Scan for the cell matching the given text and deliver its [X, Y] coordinate at center. 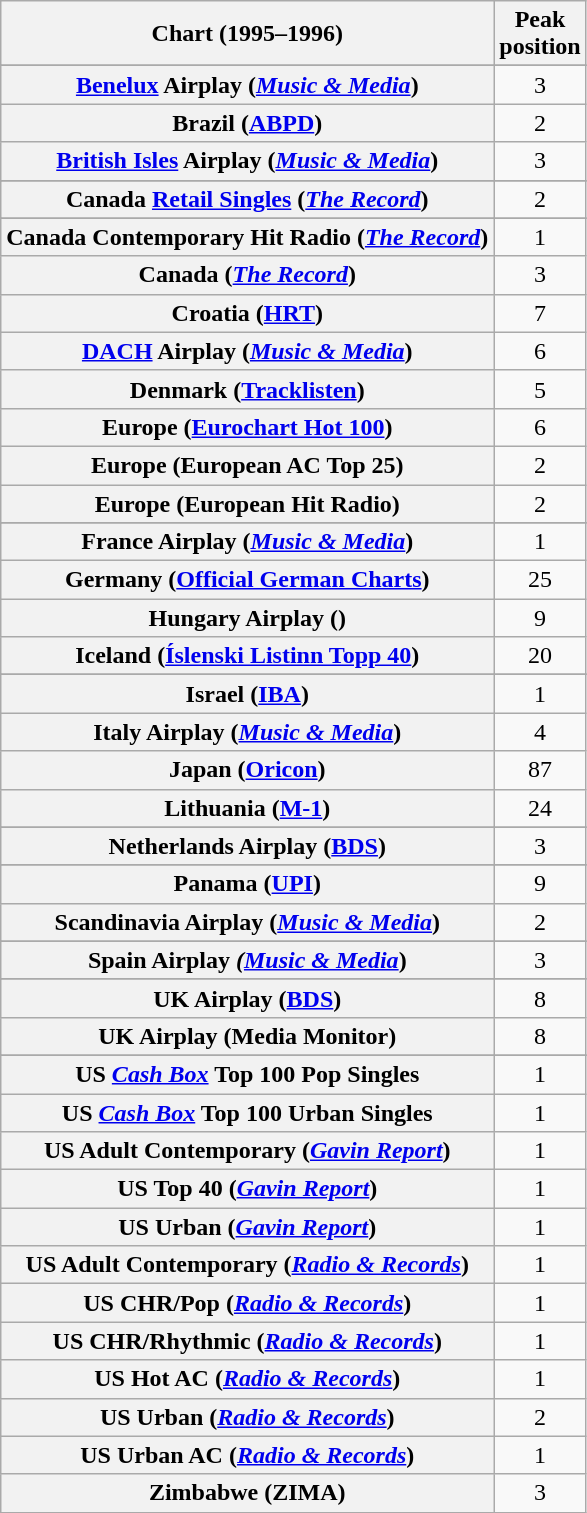
Panama (UPI) [248, 884]
Brazil (ABPD) [248, 123]
US Hot AC (Radio & Records) [248, 1379]
Europe (Eurochart Hot 100) [248, 427]
Canada Retail Singles (The Record) [248, 199]
Germany (Official German Charts) [248, 580]
US Cash Box Top 100 Urban Singles [248, 1113]
Chart (1995–1996) [248, 34]
UK Airplay (Media Monitor) [248, 1036]
5 [540, 389]
87 [540, 770]
Benelux Airplay (Music & Media) [248, 85]
Japan (Oricon) [248, 770]
24 [540, 808]
Croatia (HRT) [248, 313]
US Adult Contemporary (Gavin Report) [248, 1151]
Netherlands Airplay (BDS) [248, 846]
Iceland (Íslenski Listinn Topp 40) [248, 656]
4 [540, 732]
US Adult Contemporary (Radio & Records) [248, 1265]
Scandinavia Airplay (Music & Media) [248, 922]
US Top 40 (Gavin Report) [248, 1189]
Hungary Airplay () [248, 618]
US CHR/Rhythmic (Radio & Records) [248, 1341]
UK Airplay (BDS) [248, 998]
US Cash Box Top 100 Pop Singles [248, 1074]
US Urban AC (Radio & Records) [248, 1455]
US Urban (Gavin Report) [248, 1227]
Europe (European Hit Radio) [248, 503]
Zimbabwe (ZIMA) [248, 1493]
Europe (European AC Top 25) [248, 465]
20 [540, 656]
Israel (IBA) [248, 694]
25 [540, 580]
Spain Airplay (Music & Media) [248, 960]
US CHR/Pop (Radio & Records) [248, 1303]
7 [540, 313]
US Urban (Radio & Records) [248, 1417]
France Airplay (Music & Media) [248, 542]
British Isles Airplay (Music & Media) [248, 161]
Peakposition [540, 34]
Lithuania (M-1) [248, 808]
Canada Contemporary Hit Radio (The Record) [248, 237]
Canada (The Record) [248, 275]
Italy Airplay (Music & Media) [248, 732]
Denmark (Tracklisten) [248, 389]
DACH Airplay (Music & Media) [248, 351]
